Scan for the cell matching the given text and deliver its (x, y) coordinate at center. 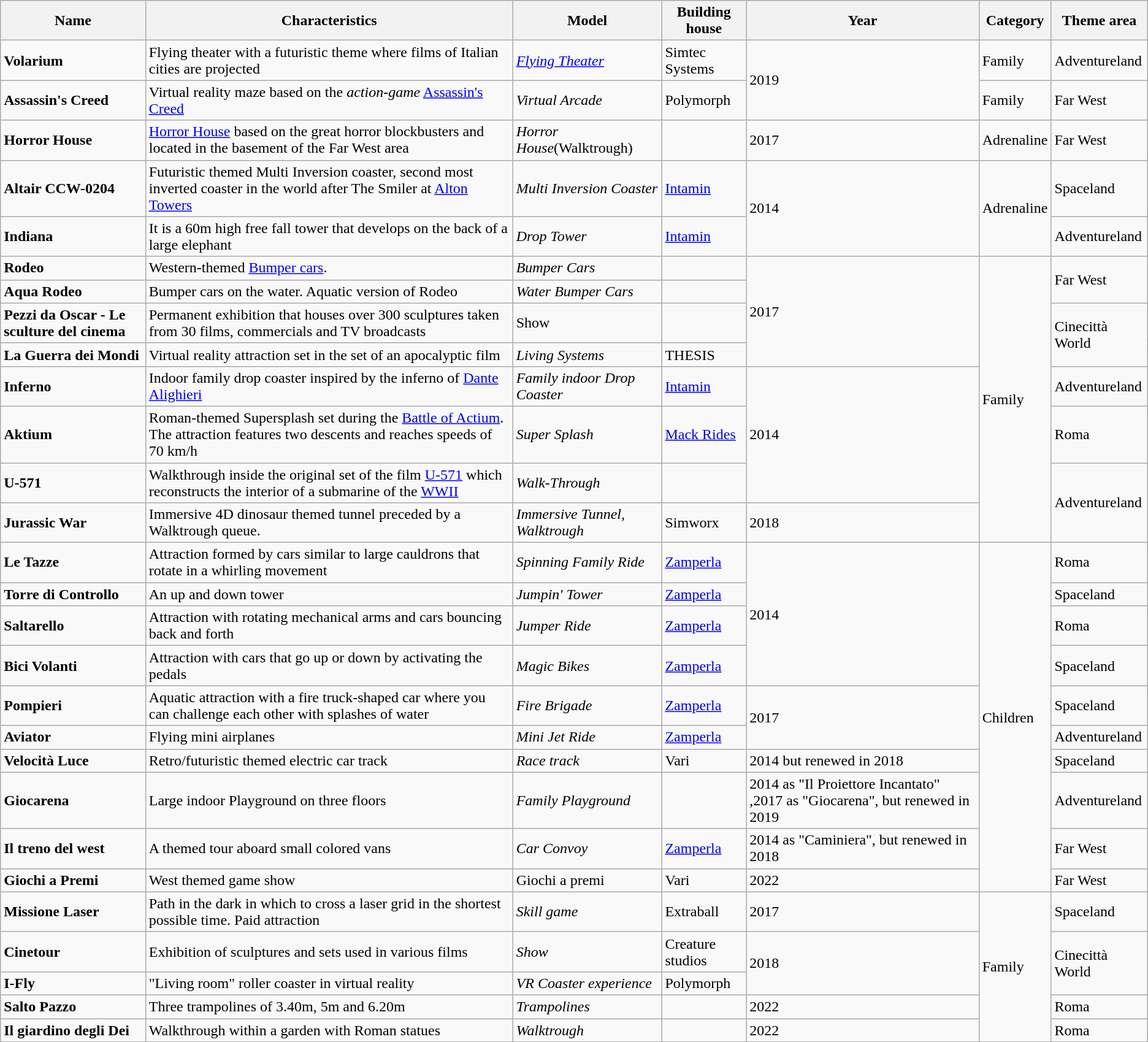
Characteristics (329, 21)
Immersive 4D dinosaur themed tunnel preceded by a Walktrough queue. (329, 523)
Family Playground (587, 800)
Virtual reality maze based on the action-game Assassin's Creed (329, 101)
Name (73, 21)
Creature studios (704, 952)
Trampolines (587, 1006)
Virtual Arcade (587, 101)
Skill game (587, 911)
I-Fly (73, 983)
Extraball (704, 911)
Children (1015, 718)
Race track (587, 760)
Bumper Cars (587, 268)
Simtec Systems (704, 60)
Mack Rides (704, 434)
Retro/futuristic themed electric car track (329, 760)
Missione Laser (73, 911)
2014 but renewed in 2018 (862, 760)
Spinning Family Ride (587, 563)
THESIS (704, 354)
Walkthrough within a garden with Roman statues (329, 1030)
2019 (862, 80)
Mini Jet Ride (587, 737)
Magic Bikes (587, 666)
Water Bumper Cars (587, 291)
Horror House based on the great horror blockbusters and located in the basement of the Far West area (329, 140)
Horror House(Walktrough) (587, 140)
Giocarena (73, 800)
It is a 60m high free fall tower that develops on the back of a large elephant (329, 237)
Flying mini airplanes (329, 737)
Jumper Ride (587, 626)
Theme area (1099, 21)
Inferno (73, 386)
Flying Theater (587, 60)
Giochi a Premi (73, 880)
Attraction formed by cars similar to large cauldrons that rotate in a whirling movement (329, 563)
Il giardino degli Dei (73, 1030)
Attraction with rotating mechanical arms and cars bouncing back and forth (329, 626)
Multi Inversion Coaster (587, 188)
Volarium (73, 60)
Bici Volanti (73, 666)
Building house (704, 21)
Immersive Tunnel, Walktrough (587, 523)
Le Tazze (73, 563)
Car Convoy (587, 849)
U-571 (73, 482)
VR Coaster experience (587, 983)
Indoor family drop coaster inspired by the inferno of Dante Alighieri (329, 386)
An up and down tower (329, 594)
Rodeo (73, 268)
Path in the dark in which to cross a laser grid in the shortest possible time. Paid attraction (329, 911)
Large indoor Playground on three floors (329, 800)
Walktrough (587, 1030)
West themed game show (329, 880)
Walkthrough inside the original set of the film U-571 which reconstructs the interior of a submarine of the WWII (329, 482)
Assassin's Creed (73, 101)
Altair CCW-0204 (73, 188)
Velocità Luce (73, 760)
Il treno del west (73, 849)
Torre di Controllo (73, 594)
Exhibition of sculptures and sets used in various films (329, 952)
Living Systems (587, 354)
Indiana (73, 237)
2014 as "Caminiera", but renewed in 2018 (862, 849)
Western-themed Bumper cars. (329, 268)
Cinetour (73, 952)
Year (862, 21)
Simworx (704, 523)
Flying theater with a futuristic theme where films of Italian cities are projected (329, 60)
Horror House (73, 140)
Drop Tower (587, 237)
Aquatic attraction with a fire truck-shaped car where you can challenge each other with splashes of water (329, 705)
Saltarello (73, 626)
Category (1015, 21)
2014 as "Il Proiettore Incantato" ,2017 as "Giocarena", but renewed in 2019 (862, 800)
Pezzi da Oscar - Le sculture del cinema (73, 323)
Three trampolines of 3.40m, 5m and 6.20m (329, 1006)
Bumper cars on the water. Aquatic version of Rodeo (329, 291)
Aktium (73, 434)
Virtual reality attraction set in the set of an apocalyptic film (329, 354)
Futuristic themed Multi Inversion coaster, second most inverted coaster in the world after The Smiler at Alton Towers (329, 188)
Walk-Through (587, 482)
Jurassic War (73, 523)
Pompieri (73, 705)
A themed tour aboard small colored vans (329, 849)
Super Splash (587, 434)
La Guerra dei Mondi (73, 354)
Giochi a premi (587, 880)
Aviator (73, 737)
Roman-themed Supersplash set during the Battle of Actium. The attraction features two descents and reaches speeds of 70 km/h (329, 434)
Attraction with cars that go up or down by activating the pedals (329, 666)
Aqua Rodeo (73, 291)
"Living room" roller coaster in virtual reality (329, 983)
Salto Pazzo (73, 1006)
Fire Brigade (587, 705)
Permanent exhibition that houses over 300 sculptures taken from 30 films, commercials and TV broadcasts (329, 323)
Model (587, 21)
Family indoor Drop Coaster (587, 386)
Jumpin' Tower (587, 594)
